Pinpoint the cell where the given text exists, returning its [X, Y] midpoint coordinate. 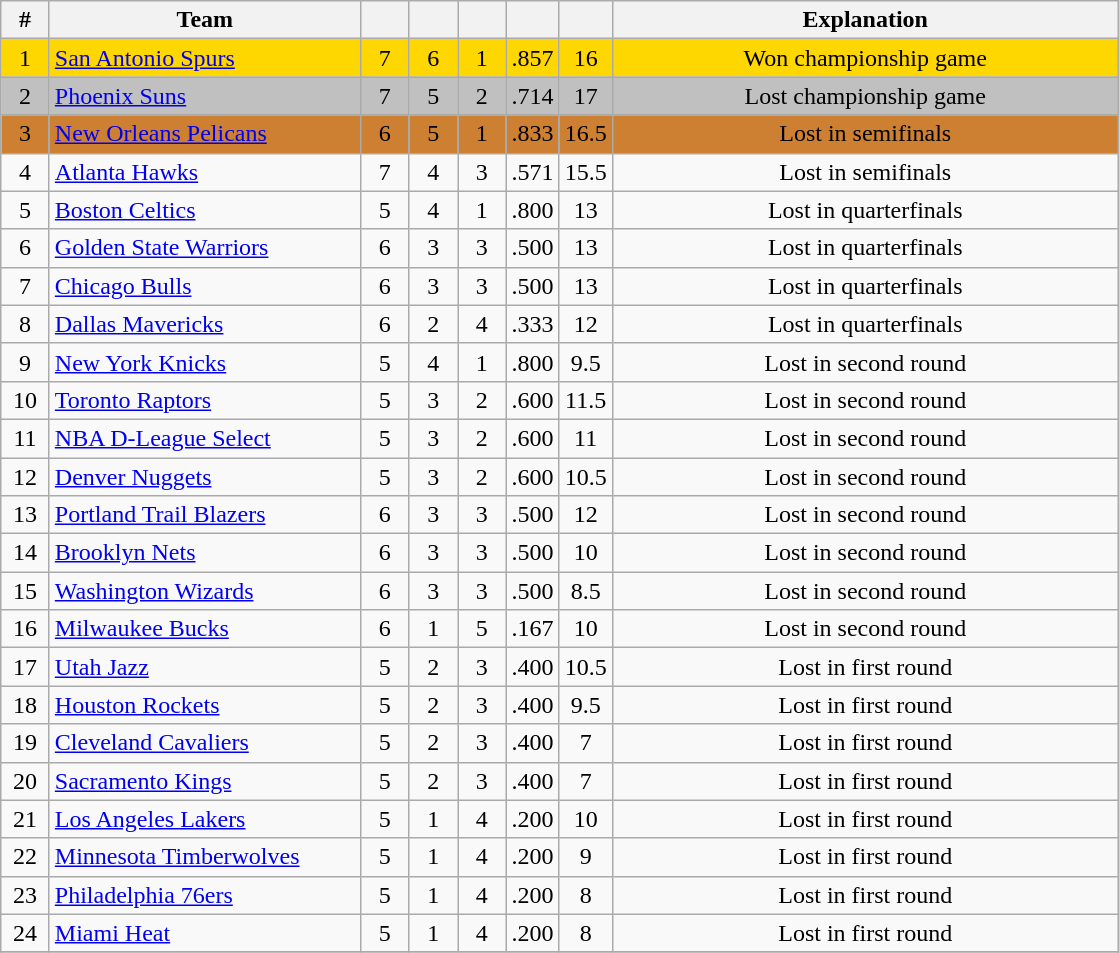
Chicago Bulls [204, 286]
New York Knicks [204, 362]
.571 [532, 172]
New Orleans Pelicans [204, 134]
Team [204, 20]
8.5 [586, 591]
.857 [532, 58]
Sacramento Kings [204, 781]
Golden State Warriors [204, 248]
Cleveland Cavaliers [204, 743]
Brooklyn Nets [204, 553]
23 [26, 895]
Miami Heat [204, 933]
19 [26, 743]
.333 [532, 324]
18 [26, 705]
Minnesota Timberwolves [204, 857]
24 [26, 933]
Utah Jazz [204, 667]
NBA D-League Select [204, 438]
22 [26, 857]
14 [26, 553]
Philadelphia 76ers [204, 895]
San Antonio Spurs [204, 58]
.714 [532, 96]
Phoenix Suns [204, 96]
Won championship game [865, 58]
.167 [532, 629]
16.5 [586, 134]
Boston Celtics [204, 210]
Houston Rockets [204, 705]
Los Angeles Lakers [204, 819]
15.5 [586, 172]
Explanation [865, 20]
21 [26, 819]
Lost championship game [865, 96]
.833 [532, 134]
Portland Trail Blazers [204, 515]
Toronto Raptors [204, 400]
Denver Nuggets [204, 477]
Dallas Mavericks [204, 324]
15 [26, 591]
# [26, 20]
20 [26, 781]
Atlanta Hawks [204, 172]
Washington Wizards [204, 591]
11.5 [586, 400]
Milwaukee Bucks [204, 629]
